For the text-containing cell, return its midpoint in [X, Y] coordinate format. 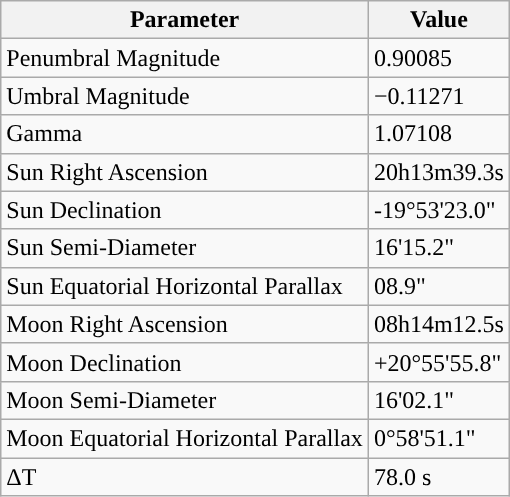
Moon Declination [185, 362]
Parameter [185, 20]
Penumbral Magnitude [185, 58]
+20°55'55.8" [438, 362]
-19°53'23.0" [438, 210]
Moon Semi-Diameter [185, 400]
ΔT [185, 477]
Sun Equatorial Horizontal Parallax [185, 286]
−0.11271 [438, 96]
16'02.1" [438, 400]
Moon Right Ascension [185, 324]
0°58'51.1" [438, 438]
Sun Declination [185, 210]
08.9" [438, 286]
08h14m12.5s [438, 324]
Sun Semi-Diameter [185, 248]
20h13m39.3s [438, 172]
1.07108 [438, 134]
78.0 s [438, 477]
0.90085 [438, 58]
Sun Right Ascension [185, 172]
Gamma [185, 134]
Umbral Magnitude [185, 96]
16'15.2" [438, 248]
Moon Equatorial Horizontal Parallax [185, 438]
Value [438, 20]
